Return [x, y] of the center of cell containing provided text 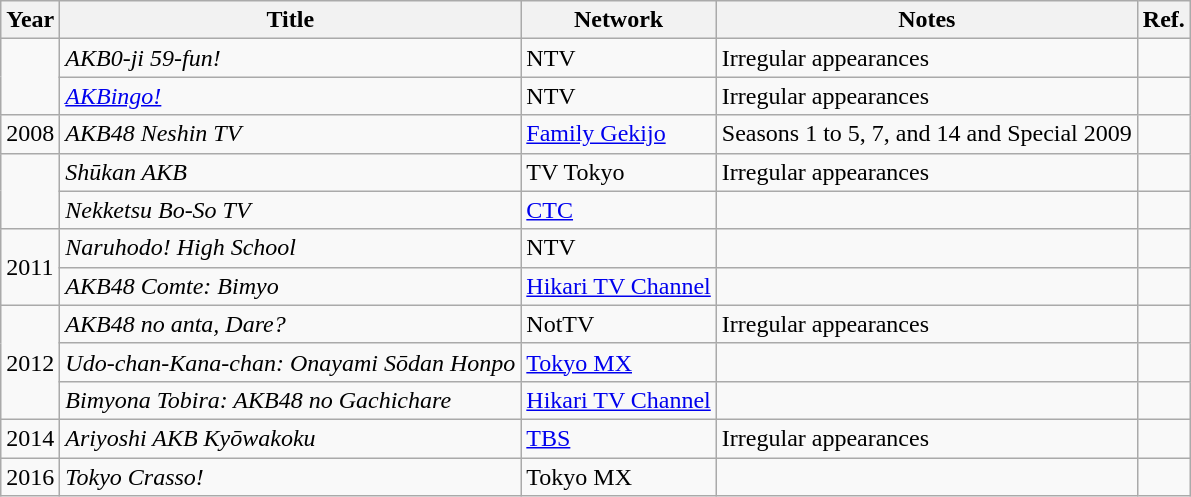
2012 [30, 362]
2011 [30, 267]
Ref. [1164, 20]
Bimyona Tobira: AKB48 no Gachichare [290, 400]
AKB48 no anta, Dare? [290, 324]
Family Gekijo [618, 134]
Naruhodo! High School [290, 248]
AKB48 Neshin TV [290, 134]
NotTV [618, 324]
Year [30, 20]
Shūkan AKB [290, 172]
CTC [618, 210]
TV Tokyo [618, 172]
Ariyoshi AKB Kyōwakoku [290, 438]
Title [290, 20]
Nekketsu Bo-So TV [290, 210]
AKB0-ji 59-fun! [290, 58]
2016 [30, 477]
TBS [618, 438]
2008 [30, 134]
2014 [30, 438]
Udo-chan-Kana-chan: Onayami Sōdan Honpo [290, 362]
Network [618, 20]
AKB48 Comte: Bimyo [290, 286]
Seasons 1 to 5, 7, and 14 and Special 2009 [926, 134]
Tokyo Crasso! [290, 477]
Notes [926, 20]
AKBingo! [290, 96]
